Output the [x, y] coordinate of the center of the cell containing the given text.  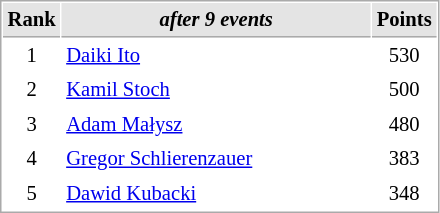
500 [404, 90]
480 [404, 124]
Dawid Kubacki [216, 194]
after 9 events [216, 20]
Kamil Stoch [216, 90]
Points [404, 20]
2 [32, 90]
4 [32, 158]
3 [32, 124]
Daiki Ito [216, 56]
Gregor Schlierenzauer [216, 158]
Rank [32, 20]
530 [404, 56]
1 [32, 56]
5 [32, 194]
383 [404, 158]
348 [404, 194]
Adam Małysz [216, 124]
